Pinpoint the cell where the given text exists, returning its [x, y] midpoint coordinate. 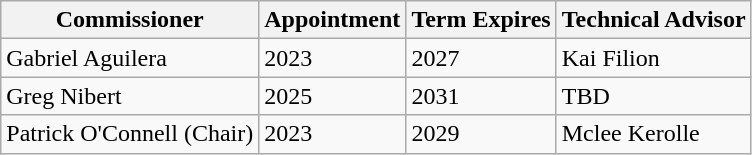
Term Expires [481, 20]
Greg Nibert [130, 96]
2027 [481, 58]
2031 [481, 96]
Patrick O'Connell (Chair) [130, 134]
2029 [481, 134]
2025 [332, 96]
TBD [654, 96]
Mclee Kerolle [654, 134]
Appointment [332, 20]
Kai Filion [654, 58]
Technical Advisor [654, 20]
Commissioner [130, 20]
Gabriel Aguilera [130, 58]
